Scan for the cell matching the given text and deliver its [x, y] coordinate at center. 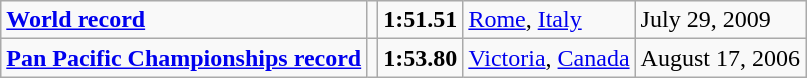
August 17, 2006 [720, 58]
1:51.51 [420, 20]
Victoria, Canada [549, 58]
July 29, 2009 [720, 20]
Rome, Italy [549, 20]
1:53.80 [420, 58]
World record [184, 20]
Pan Pacific Championships record [184, 58]
